Extract the (X, Y) coordinate from the center of the cell holding the provided text.  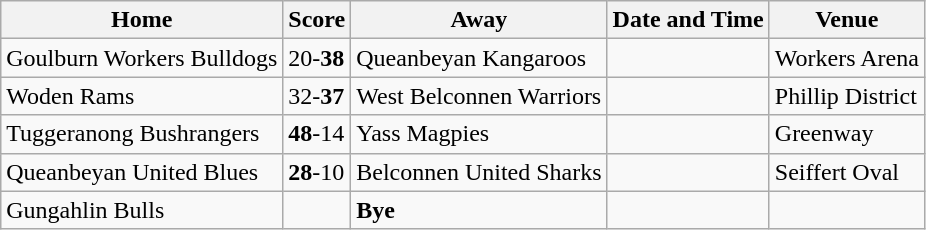
48-14 (317, 134)
Workers Arena (846, 58)
Phillip District (846, 96)
Gungahlin Bulls (142, 210)
Score (317, 20)
Woden Rams (142, 96)
Away (479, 20)
Belconnen United Sharks (479, 172)
Bye (479, 210)
Queanbeyan Kangaroos (479, 58)
Date and Time (688, 20)
West Belconnen Warriors (479, 96)
32-37 (317, 96)
20-38 (317, 58)
Goulburn Workers Bulldogs (142, 58)
28-10 (317, 172)
Venue (846, 20)
Home (142, 20)
Queanbeyan United Blues (142, 172)
Seiffert Oval (846, 172)
Greenway (846, 134)
Tuggeranong Bushrangers (142, 134)
Yass Magpies (479, 134)
